Return the (x, y) coordinate for the center point of the cell that contains the specified text.  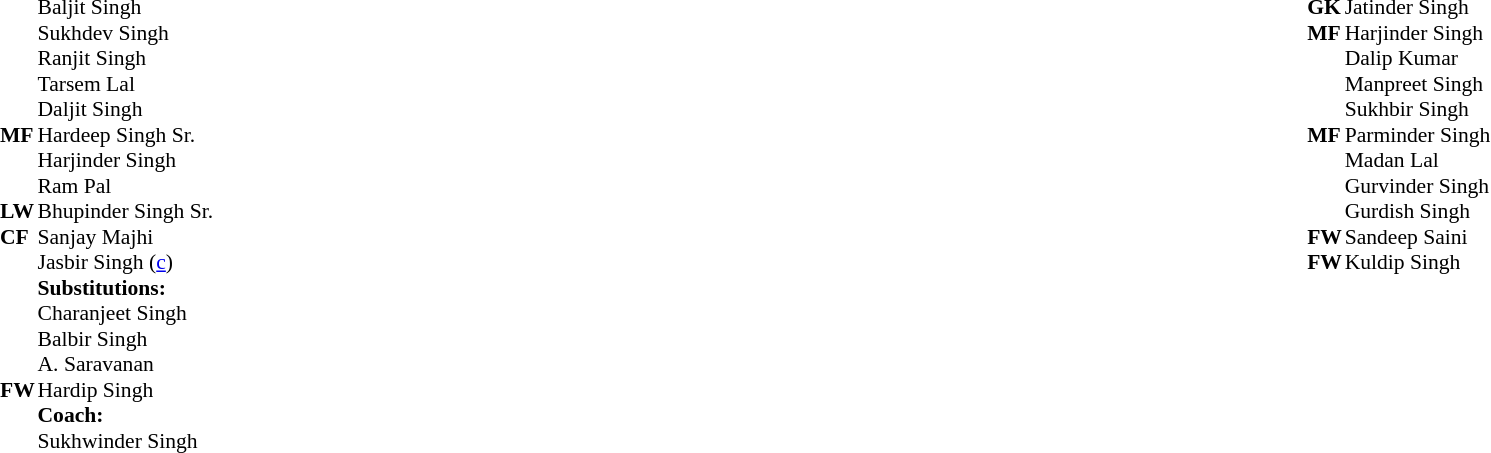
Dalip Kumar (1418, 59)
Parminder Singh (1418, 135)
Sukhdev Singh (126, 33)
Ram Pal (126, 186)
Madan Lal (1418, 161)
Manpreet Singh (1418, 84)
Hardeep Singh Sr. (126, 135)
Sanjay Majhi (126, 237)
Gurvinder Singh (1418, 186)
Hardip Singh (126, 390)
Coach: (126, 415)
Bhupinder Singh Sr. (126, 211)
Charanjeet Singh (126, 313)
Sandeep Saini (1418, 237)
CF (19, 237)
Balbir Singh (126, 339)
Tarsem Lal (126, 84)
Daljit Singh (126, 109)
Kuldip Singh (1418, 263)
Ranjit Singh (126, 59)
Gurdish Singh (1418, 211)
A. Saravanan (126, 365)
Sukhbir Singh (1418, 109)
Jasbir Singh (c) (126, 263)
Substitutions: (126, 288)
LW (19, 211)
